From the cell containing the given text, extract its center point as [x, y] coordinate. 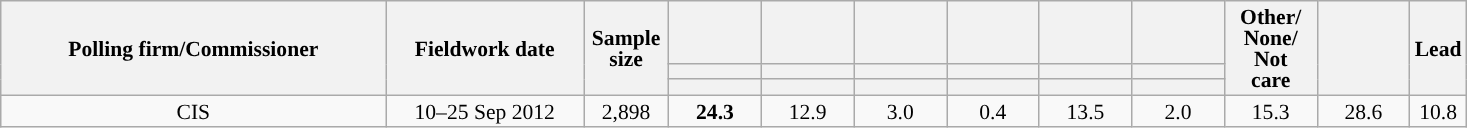
Fieldwork date [485, 48]
0.4 [992, 110]
2.0 [1178, 110]
Other/None/Notcare [1270, 48]
10–25 Sep 2012 [485, 110]
13.5 [1086, 110]
Sample size [626, 48]
12.9 [808, 110]
Lead [1438, 48]
28.6 [1364, 110]
CIS [194, 110]
15.3 [1270, 110]
3.0 [900, 110]
10.8 [1438, 110]
2,898 [626, 110]
24.3 [716, 110]
Polling firm/Commissioner [194, 48]
